Search for the cell housing the specified text and yield its (X, Y) center coordinate. 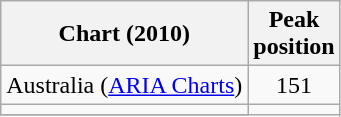
Peakposition (294, 34)
Chart (2010) (124, 34)
Australia (ARIA Charts) (124, 85)
151 (294, 85)
